Search for the cell housing the specified text and yield its [X, Y] center coordinate. 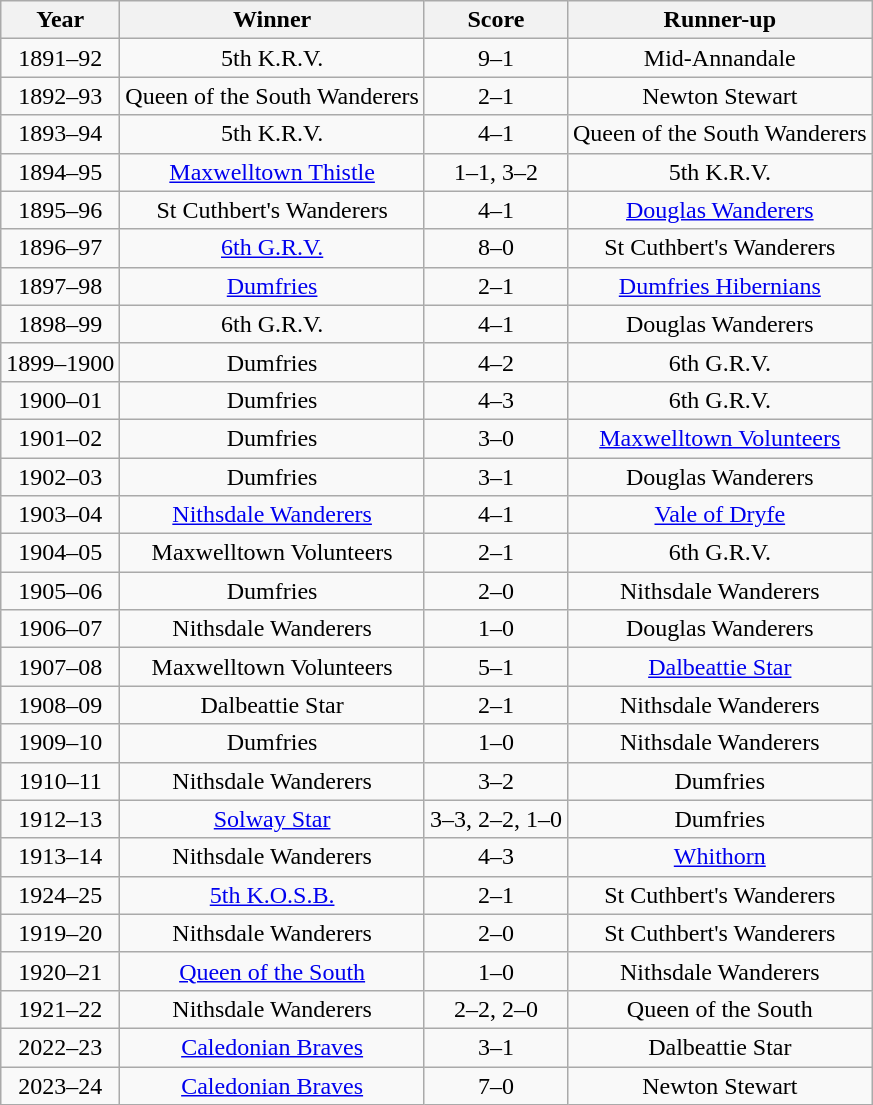
1907–08 [60, 667]
1904–05 [60, 553]
Year [60, 20]
1908–09 [60, 705]
Mid-Annandale [720, 58]
9–1 [496, 58]
Score [496, 20]
Vale of Dryfe [720, 515]
1905–06 [60, 591]
1899–1900 [60, 362]
1901–02 [60, 438]
1910–11 [60, 781]
1920–21 [60, 971]
1893–94 [60, 134]
5th K.O.S.B. [272, 895]
1897–98 [60, 286]
3–3, 2–2, 1–0 [496, 819]
1–1, 3–2 [496, 172]
2022–23 [60, 1047]
4–2 [496, 362]
1912–13 [60, 819]
Whithorn [720, 857]
2023–24 [60, 1085]
1913–14 [60, 857]
Runner-up [720, 20]
8–0 [496, 248]
1906–07 [60, 629]
1902–03 [60, 477]
1892–93 [60, 96]
1898–99 [60, 324]
2–2, 2–0 [496, 1009]
1903–04 [60, 515]
5–1 [496, 667]
1919–20 [60, 933]
1894–95 [60, 172]
1896–97 [60, 248]
1895–96 [60, 210]
Winner [272, 20]
1921–22 [60, 1009]
1891–92 [60, 58]
3–2 [496, 781]
1900–01 [60, 400]
1924–25 [60, 895]
Solway Star [272, 819]
7–0 [496, 1085]
Maxwelltown Thistle [272, 172]
1909–10 [60, 743]
Dumfries Hibernians [720, 286]
3–0 [496, 438]
